Extract the [X, Y] coordinate from the center of the cell holding the provided text.  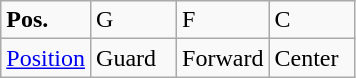
C [312, 20]
F [223, 20]
Guard [134, 58]
Position [46, 58]
Pos. [46, 20]
G [134, 20]
Center [312, 58]
Forward [223, 58]
